Output the (x, y) coordinate of the center of the cell containing the given text.  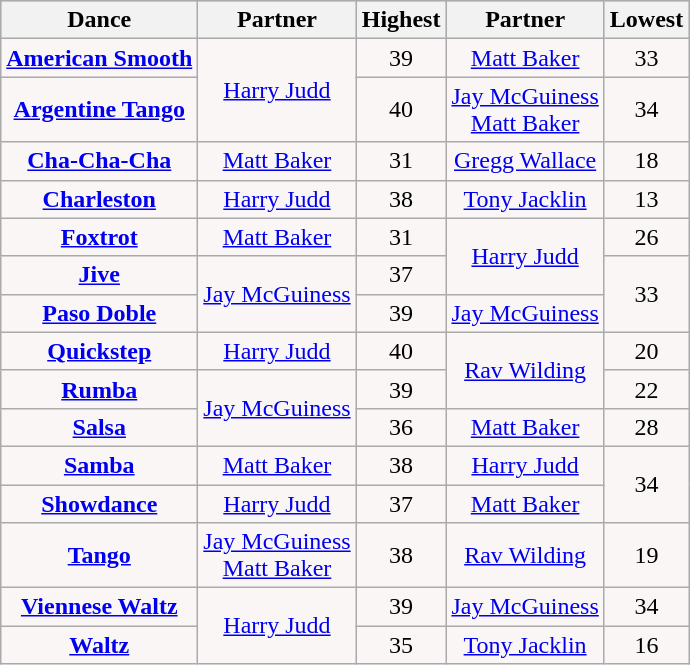
26 (646, 237)
Waltz (100, 645)
Dance (100, 20)
Quickstep (100, 351)
28 (646, 427)
13 (646, 199)
Salsa (100, 427)
Highest (401, 20)
Showdance (100, 503)
18 (646, 161)
Viennese Waltz (100, 607)
19 (646, 556)
Samba (100, 465)
Lowest (646, 20)
Jive (100, 275)
35 (401, 645)
36 (401, 427)
Rumba (100, 389)
Paso Doble (100, 313)
16 (646, 645)
Tango (100, 556)
Charleston (100, 199)
20 (646, 351)
Argentine Tango (100, 110)
American Smooth (100, 58)
Foxtrot (100, 237)
Gregg Wallace (525, 161)
Cha-Cha-Cha (100, 161)
22 (646, 389)
